Locate the cell with the specified text and output its (x, y) center coordinate. 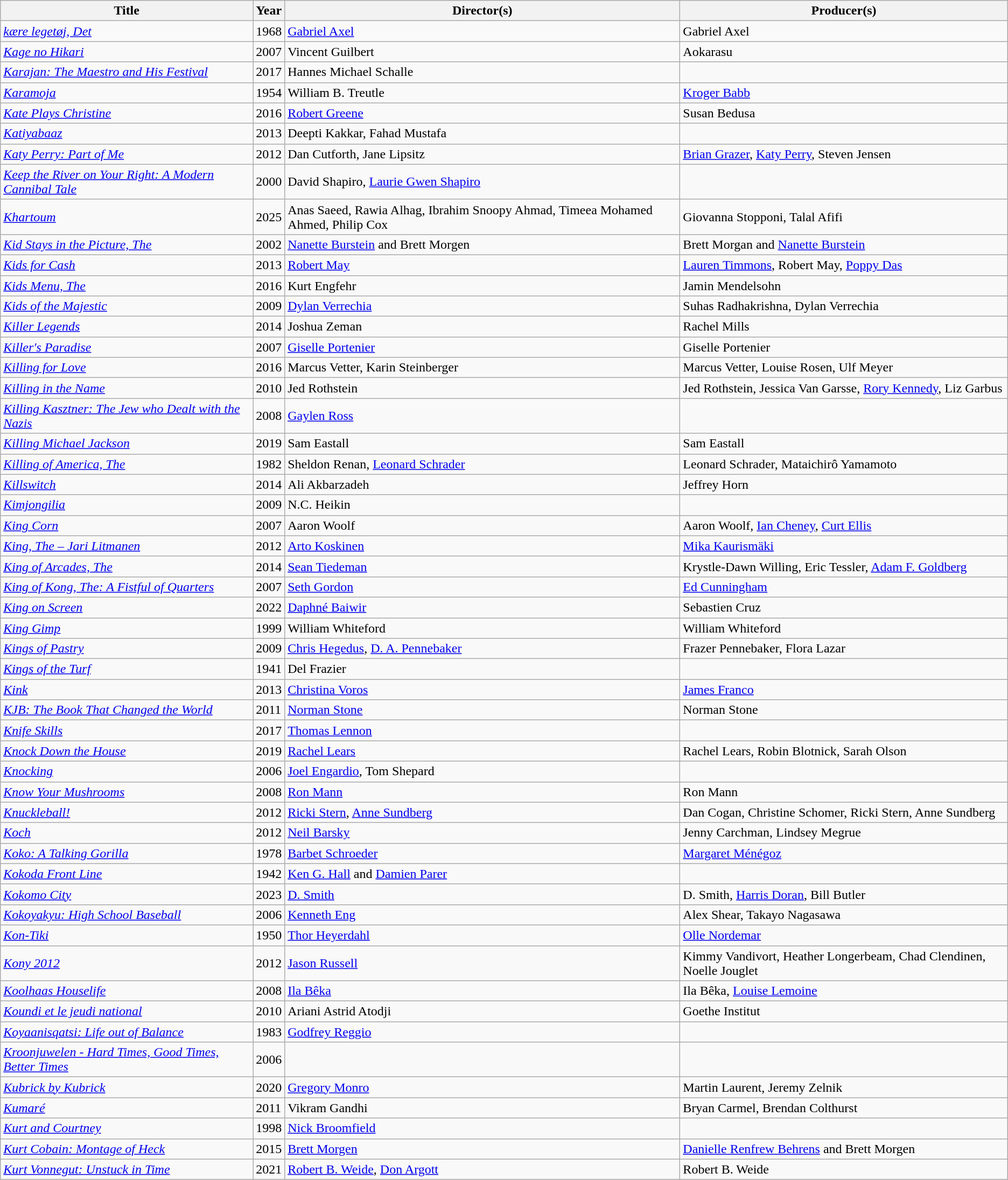
Kokoda Front Line (127, 874)
Killswitch (127, 484)
Kony 2012 (127, 963)
2021 (269, 1169)
Aaron Woolf (482, 525)
David Shapiro, Laurie Gwen Shapiro (482, 182)
Kenneth Eng (482, 915)
1998 (269, 1128)
Arto Koskinen (482, 546)
Ila Bêka, Louise Lemoine (844, 991)
Karamoja (127, 93)
Killer's Paradise (127, 347)
Brian Grazer, Katy Perry, Steven Jensen (844, 154)
Deepti Kakkar, Fahad Mustafa (482, 134)
Koyaanisqatsi: Life out of Balance (127, 1032)
Knock Down the House (127, 751)
KJB: The Book That Changed the World (127, 710)
Kurt and Courtney (127, 1128)
Chris Hegedus, D. A. Pennebaker (482, 649)
King Gimp (127, 628)
Dylan Verrechia (482, 306)
Frazer Pennebaker, Flora Lazar (844, 649)
Dan Cutforth, Jane Lipsitz (482, 154)
Vincent Guilbert (482, 52)
Robert May (482, 265)
Aokarasu (844, 52)
Kon-Tiki (127, 935)
Kids for Cash (127, 265)
Martin Laurent, Jeremy Zelnik (844, 1087)
Ila Bêka (482, 991)
Gregory Monro (482, 1087)
Kimjongilia (127, 505)
Ricki Stern, Anne Sundberg (482, 812)
Jed Rothstein (482, 388)
2002 (269, 244)
D. Smith (482, 894)
Jeffrey Horn (844, 484)
Killing Michael Jackson (127, 444)
2023 (269, 894)
Koolhaas Houselife (127, 991)
Koundi et le jeudi national (127, 1012)
Karajan: The Maestro and His Festival (127, 72)
1978 (269, 853)
Kurt Cobain: Montage of Heck (127, 1149)
Robert B. Weide, Don Argott (482, 1169)
1968 (269, 31)
Bryan Carmel, Brendan Colthurst (844, 1108)
Olle Nordemar (844, 935)
Rachel Mills (844, 327)
King of Arcades, The (127, 566)
Kage no Hikari (127, 52)
Know Your Mushrooms (127, 792)
Nanette Burstein and Brett Morgen (482, 244)
Christina Voros (482, 690)
Director(s) (482, 11)
1941 (269, 669)
King on Screen (127, 607)
Kurt Engfehr (482, 286)
Brett Morgan and Nanette Burstein (844, 244)
Godfrey Reggio (482, 1032)
William B. Treutle (482, 93)
1982 (269, 464)
King Corn (127, 525)
Koch (127, 833)
Keep the River on Your Right: A Modern Cannibal Tale (127, 182)
Koko: A Talking Gorilla (127, 853)
Anas Saeed, Rawia Alhag, Ibrahim Snoopy Ahmad, Timeea Mohamed Ahmed, Philip Cox (482, 216)
Khartoum (127, 216)
King of Kong, The: A Fistful of Quarters (127, 587)
Jason Russell (482, 963)
Jenny Carchman, Lindsey Megrue (844, 833)
Thor Heyerdahl (482, 935)
Kroger Babb (844, 93)
Kings of the Turf (127, 669)
Marcus Vetter, Karin Steinberger (482, 368)
King, The – Jari Litmanen (127, 546)
Robert Greene (482, 113)
2000 (269, 182)
Goethe Institut (844, 1012)
Katy Perry: Part of Me (127, 154)
Kate Plays Christine (127, 113)
Suhas Radhakrishna, Dylan Verrechia (844, 306)
Killer Legends (127, 327)
Kokomo City (127, 894)
Leonard Schrader, Mataichirô Yamamoto (844, 464)
Hannes Michael Schalle (482, 72)
1999 (269, 628)
Vikram Gandhi (482, 1108)
Knuckleball! (127, 812)
Jamin Mendelsohn (844, 286)
Kroonjuwelen - Hard Times, Good Times, Better Times (127, 1059)
Nick Broomfield (482, 1128)
Kids Menu, The (127, 286)
Sean Tiedeman (482, 566)
Susan Bedusa (844, 113)
Rachel Lears (482, 751)
Danielle Renfrew Behrens and Brett Morgen (844, 1149)
Killing Kasztner: The Jew who Dealt with the Nazis (127, 416)
Ken G. Hall and Damien Parer (482, 874)
Kokoyakyu: High School Baseball (127, 915)
Ali Akbarzadeh (482, 484)
Giovanna Stopponi, Talal Afifi (844, 216)
2020 (269, 1087)
Kubrick by Kubrick (127, 1087)
D. Smith, Harris Doran, Bill Butler (844, 894)
Mika Kaurismäki (844, 546)
Killing for Love (127, 368)
Kids of the Majestic (127, 306)
1983 (269, 1032)
Kid Stays in the Picture, The (127, 244)
Title (127, 11)
Krystle-Dawn Willing, Eric Tessler, Adam F. Goldberg (844, 566)
Joel Engardio, Tom Shepard (482, 771)
Thomas Lennon (482, 731)
Kink (127, 690)
Sheldon Renan, Leonard Schrader (482, 464)
Alex Shear, Takayo Nagasawa (844, 915)
Rachel Lears, Robin Blotnick, Sarah Olson (844, 751)
Aaron Woolf, Ian Cheney, Curt Ellis (844, 525)
Killing in the Name (127, 388)
2015 (269, 1149)
Kurt Vonnegut: Unstuck in Time (127, 1169)
Seth Gordon (482, 587)
Neil Barsky (482, 833)
Knocking (127, 771)
Kumaré (127, 1108)
Sebastien Cruz (844, 607)
Robert B. Weide (844, 1169)
Knife Skills (127, 731)
Killing of America, The (127, 464)
James Franco (844, 690)
2025 (269, 216)
Daphné Baiwir (482, 607)
Dan Cogan, Christine Schomer, Ricki Stern, Anne Sundberg (844, 812)
Year (269, 11)
Margaret Ménégoz (844, 853)
Barbet Schroeder (482, 853)
Ariani Astrid Atodji (482, 1012)
2022 (269, 607)
Ed Cunningham (844, 587)
1954 (269, 93)
Kings of Pastry (127, 649)
1942 (269, 874)
1950 (269, 935)
Lauren Timmons, Robert May, Poppy Das (844, 265)
Kimmy Vandivort, Heather Longerbeam, Chad Clendinen, Noelle Jouglet (844, 963)
Joshua Zeman (482, 327)
N.C. Heikin (482, 505)
Producer(s) (844, 11)
Jed Rothstein, Jessica Van Garsse, Rory Kennedy, Liz Garbus (844, 388)
Gaylen Ross (482, 416)
kære legetøj, Det (127, 31)
Del Frazier (482, 669)
Marcus Vetter, Louise Rosen, Ulf Meyer (844, 368)
Katiyabaaz (127, 134)
Brett Morgen (482, 1149)
